Scan for the cell matching the given text and deliver its [x, y] coordinate at center. 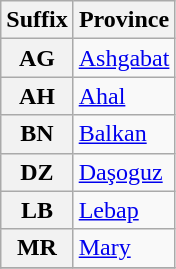
AG [37, 58]
BN [37, 134]
Ashgabat [124, 58]
Suffix [37, 20]
MR [37, 248]
Daşoguz [124, 172]
AH [37, 96]
Province [124, 20]
LB [37, 210]
Mary [124, 248]
DZ [37, 172]
Ahal [124, 96]
Balkan [124, 134]
Lebap [124, 210]
